Extract the (X, Y) coordinate from the center of the cell holding the provided text.  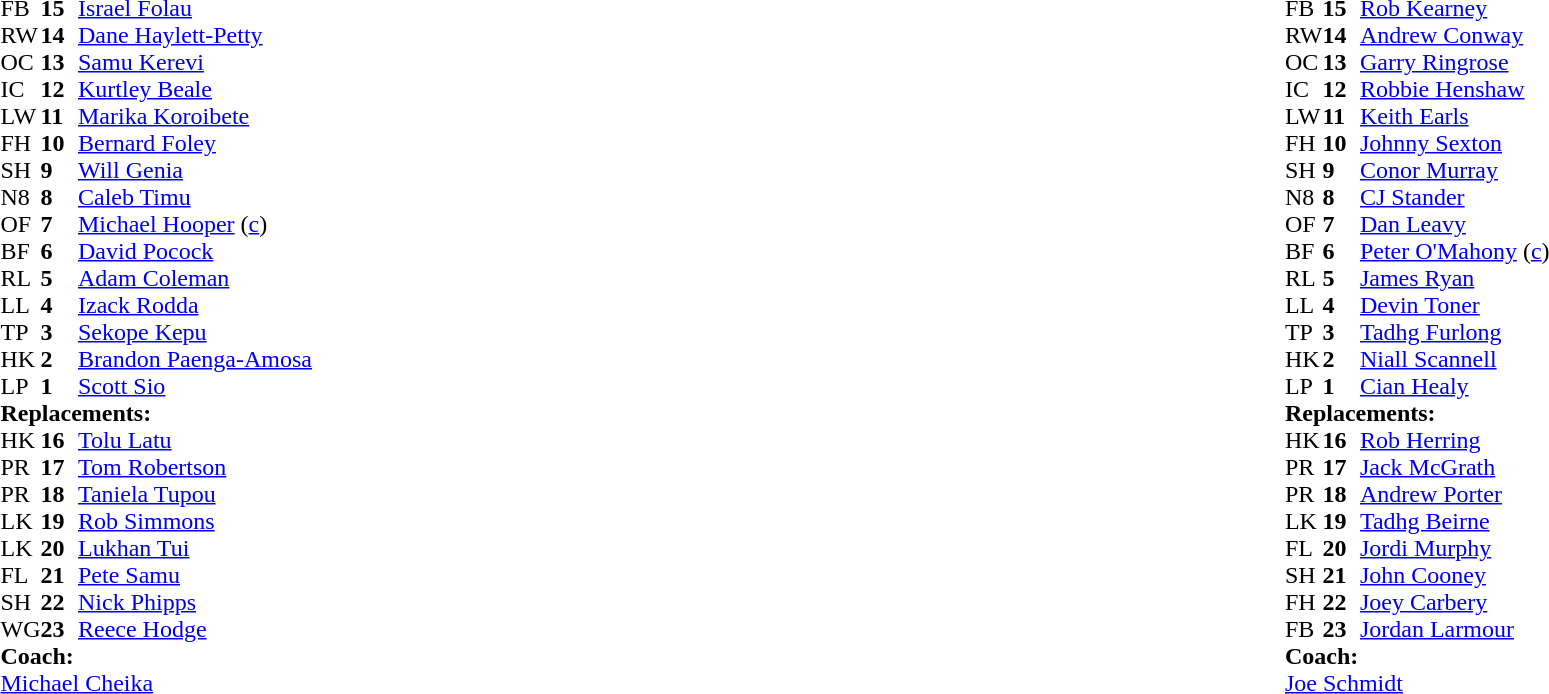
Michael Hooper (c) (195, 224)
Will Genia (195, 170)
Caleb Timu (195, 198)
Izack Rodda (195, 306)
Coach: (156, 656)
Tom Robertson (195, 468)
Replacements: (156, 414)
Adam Coleman (195, 278)
Nick Phipps (195, 602)
Marika Koroibete (195, 116)
David Pocock (195, 252)
Tolu Latu (195, 440)
Lukhan Tui (195, 548)
Sekope Kepu (195, 332)
Reece Hodge (195, 630)
Bernard Foley (195, 144)
Kurtley Beale (195, 90)
Rob Simmons (195, 522)
Pete Samu (195, 576)
Samu Kerevi (195, 62)
Scott Sio (195, 386)
Brandon Paenga-Amosa (195, 360)
Taniela Tupou (195, 494)
Dane Haylett-Petty (195, 36)
FB (1304, 630)
WG (20, 630)
